Identify which cell holds the provided text, then report its (X, Y) central coordinate. 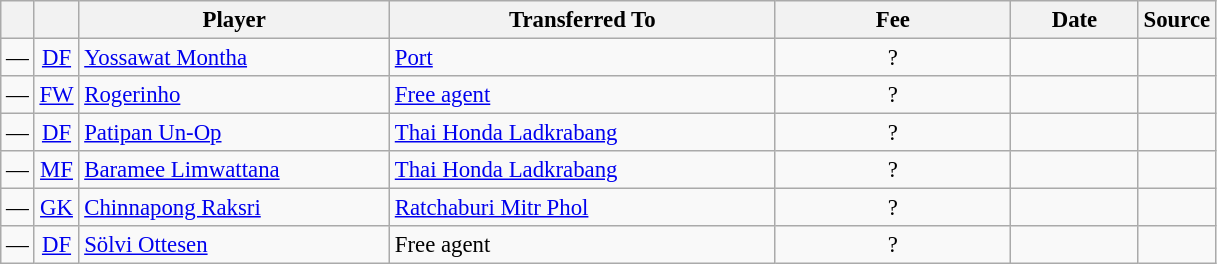
Player (234, 20)
Sölvi Ottesen (234, 245)
Rogerinho (234, 95)
MF (56, 170)
FW (56, 95)
Yossawat Montha (234, 58)
Date (1075, 20)
Ratchaburi Mitr Phol (582, 208)
Fee (893, 20)
Port (582, 58)
Transferred To (582, 20)
Source (1176, 20)
GK (56, 208)
Baramee Limwattana (234, 170)
Chinnapong Raksri (234, 208)
Patipan Un-Op (234, 133)
